Capture the cell that displays the provided text and extract its (X, Y) central coordinate. 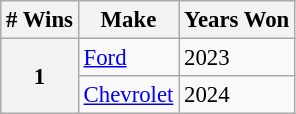
Ford (128, 58)
2023 (237, 58)
# Wins (40, 20)
Years Won (237, 20)
1 (40, 76)
Make (128, 20)
Chevrolet (128, 95)
2024 (237, 95)
